Provide the [x, y] coordinate of the cell's center where the given text is located.  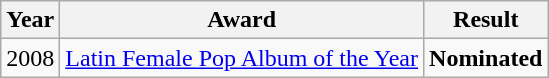
Award [242, 20]
Nominated [486, 58]
Year [30, 20]
Latin Female Pop Album of the Year [242, 58]
Result [486, 20]
2008 [30, 58]
